Scan for the cell matching the given text and deliver its (x, y) coordinate at center. 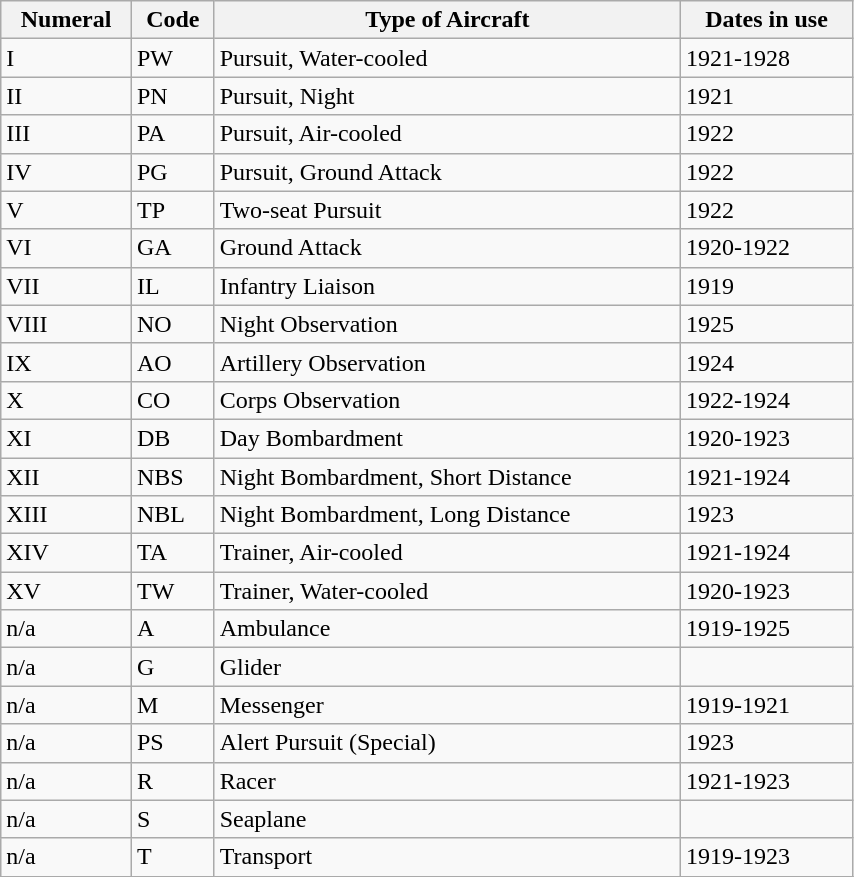
Day Bombardment (447, 438)
Pursuit, Night (447, 96)
XIV (66, 553)
XII (66, 477)
Pursuit, Ground Attack (447, 172)
1921-1923 (767, 781)
Pursuit, Air-cooled (447, 134)
Corps Observation (447, 400)
I (66, 58)
1921-1928 (767, 58)
PS (172, 743)
Seaplane (447, 819)
G (172, 667)
VII (66, 286)
IX (66, 362)
NO (172, 324)
Pursuit, Water-cooled (447, 58)
1919-1923 (767, 857)
Night Observation (447, 324)
R (172, 781)
V (66, 210)
II (66, 96)
Artillery Observation (447, 362)
VI (66, 248)
Night Bombardment, Short Distance (447, 477)
Alert Pursuit (Special) (447, 743)
1919-1921 (767, 705)
VIII (66, 324)
Glider (447, 667)
X (66, 400)
Type of Aircraft (447, 20)
IV (66, 172)
1919-1925 (767, 629)
TW (172, 591)
XIII (66, 515)
Transport (447, 857)
1919 (767, 286)
XV (66, 591)
A (172, 629)
Code (172, 20)
Night Bombardment, Long Distance (447, 515)
Dates in use (767, 20)
1920-1922 (767, 248)
NBS (172, 477)
Ground Attack (447, 248)
Trainer, Air-cooled (447, 553)
Racer (447, 781)
AO (172, 362)
M (172, 705)
1921 (767, 96)
DB (172, 438)
CO (172, 400)
TP (172, 210)
Numeral (66, 20)
PA (172, 134)
Two-seat Pursuit (447, 210)
S (172, 819)
Ambulance (447, 629)
T (172, 857)
TA (172, 553)
PW (172, 58)
Infantry Liaison (447, 286)
1925 (767, 324)
GA (172, 248)
1922-1924 (767, 400)
NBL (172, 515)
PG (172, 172)
IL (172, 286)
Trainer, Water-cooled (447, 591)
XI (66, 438)
1924 (767, 362)
III (66, 134)
PN (172, 96)
Messenger (447, 705)
